Detect which cell encompasses the target text, then output its (x, y) center coordinate. 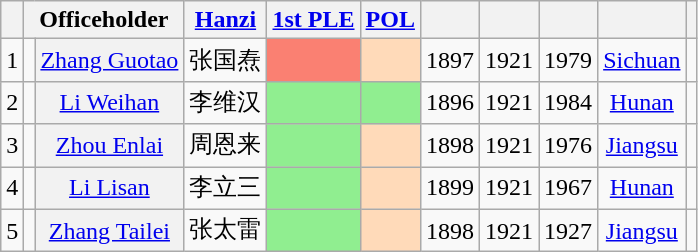
1st PLE (314, 20)
3 (12, 146)
李维汉 (226, 102)
Hanzi (226, 20)
Zhang Guotao (110, 60)
周恩来 (226, 146)
Li Weihan (110, 102)
张太雷 (226, 230)
1979 (568, 60)
李立三 (226, 188)
1899 (450, 188)
1984 (568, 102)
张国焘 (226, 60)
1 (12, 60)
5 (12, 230)
Li Lisan (110, 188)
2 (12, 102)
Zhang Tailei (110, 230)
POL (390, 20)
4 (12, 188)
1967 (568, 188)
1896 (450, 102)
1897 (450, 60)
1927 (568, 230)
Officeholder (104, 20)
Sichuan (642, 60)
Zhou Enlai (110, 146)
1976 (568, 146)
